From the cell containing the given text, extract its center point as [X, Y] coordinate. 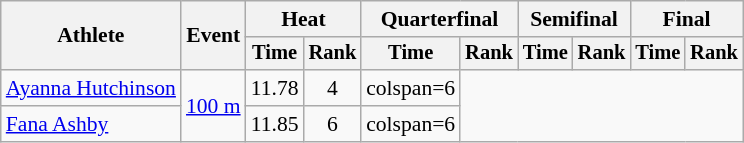
11.78 [275, 88]
Quarterfinal [440, 19]
Final [686, 19]
Athlete [91, 36]
6 [333, 124]
Ayanna Hutchinson [91, 88]
Heat [304, 19]
11.85 [275, 124]
Semifinal [574, 19]
100 m [214, 106]
Fana Ashby [91, 124]
4 [333, 88]
Event [214, 36]
